From the cell containing the given text, extract its center point as (X, Y) coordinate. 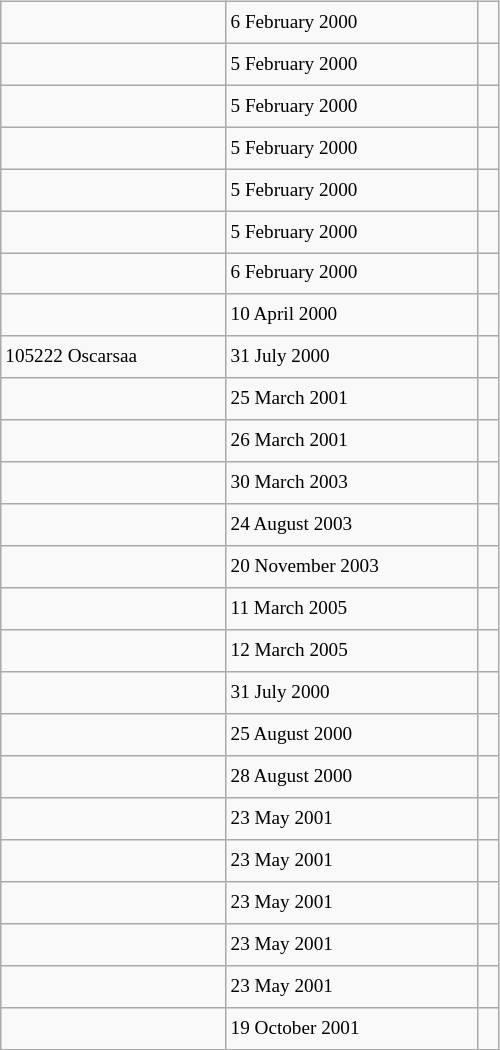
20 November 2003 (352, 567)
12 March 2005 (352, 651)
26 March 2001 (352, 441)
24 August 2003 (352, 525)
11 March 2005 (352, 609)
25 August 2000 (352, 735)
10 April 2000 (352, 315)
25 March 2001 (352, 399)
30 March 2003 (352, 483)
19 October 2001 (352, 1028)
28 August 2000 (352, 777)
105222 Oscarsaa (114, 357)
